Return (x, y) of the center of cell containing provided text 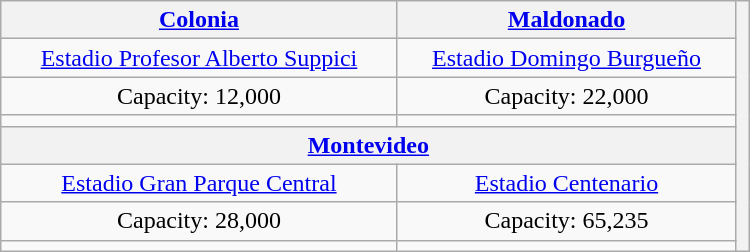
Estadio Centenario (566, 183)
Maldonado (566, 20)
Capacity: 12,000 (199, 96)
Colonia (199, 20)
Estadio Profesor Alberto Suppici (199, 58)
Montevideo (368, 145)
Capacity: 22,000 (566, 96)
Estadio Gran Parque Central (199, 183)
Capacity: 28,000 (199, 221)
Estadio Domingo Burgueño (566, 58)
Capacity: 65,235 (566, 221)
